Identify which cell holds the provided text, then report its [x, y] central coordinate. 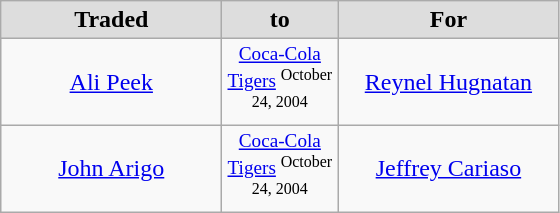
Reynel Hugnatan [448, 82]
John Arigo [112, 168]
to [280, 20]
Traded [112, 20]
Ali Peek [112, 82]
For [448, 20]
Jeffrey Cariaso [448, 168]
